Locate the cell with the specified text and output its [X, Y] center coordinate. 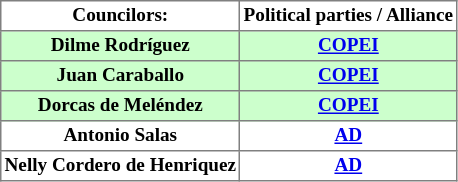
Political parties / Alliance [348, 16]
Juan Caraballo [120, 76]
Nelly Cordero de Henriquez [120, 166]
Dorcas de Meléndez [120, 106]
Councilors: [120, 16]
Dilme Rodríguez [120, 46]
Antonio Salas [120, 136]
